Find where the given text appears and provide that cell's center as [X, Y] coordinate. 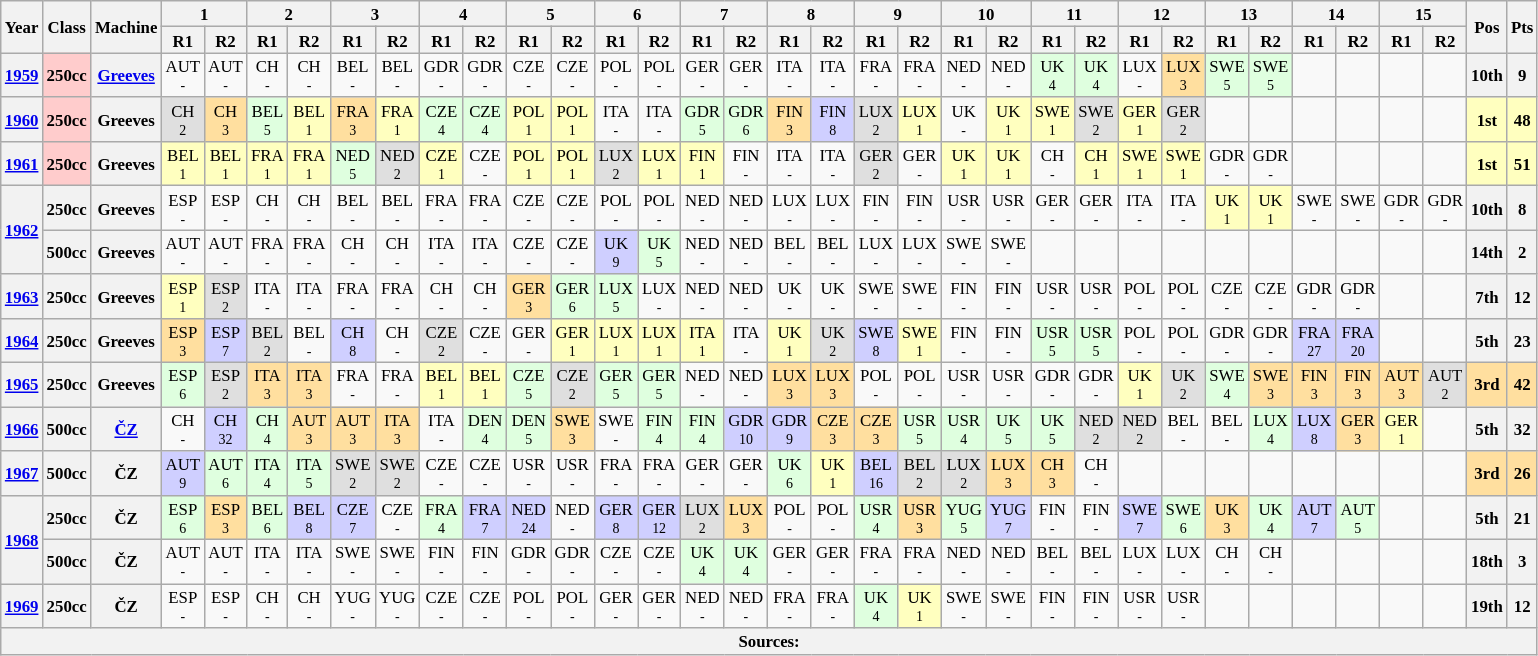
LUX4 [1271, 429]
4 [464, 14]
10 [986, 14]
GER6 [572, 296]
1964 [22, 341]
1962 [22, 230]
BEL6 [268, 517]
1968 [22, 539]
ITA4 [268, 473]
FRA27 [1314, 341]
ESP1 [182, 296]
7 [724, 14]
FRA20 [1358, 341]
CZE1 [442, 164]
Machine [126, 27]
BEL8 [310, 517]
AUT9 [182, 473]
18th [1487, 562]
UK6 [790, 473]
FRA4 [442, 517]
Pts [1522, 27]
SWE7 [1140, 517]
LUX5 [616, 296]
FRA7 [485, 517]
YUG7 [1008, 517]
BEL16 [876, 473]
6 [637, 14]
1967 [22, 473]
21 [1522, 517]
FRA3 [352, 120]
14th [1487, 252]
AUT2 [1445, 385]
CH1 [1096, 164]
Class [67, 27]
NED5 [352, 164]
GDR10 [746, 429]
DEN4 [485, 429]
Year [22, 27]
32 [1522, 429]
14 [1336, 14]
1963 [22, 296]
15 [1424, 14]
SWE4 [1227, 385]
51 [1522, 164]
19th [1487, 606]
UK9 [616, 252]
1961 [22, 164]
FIN1 [702, 164]
DEN5 [529, 429]
CH2 [182, 120]
Pos [1487, 27]
CH4 [268, 429]
48 [1522, 120]
CH8 [352, 341]
11 [1074, 14]
Sources: [770, 641]
SWE8 [876, 341]
1966 [22, 429]
CZE5 [529, 385]
AUT6 [226, 473]
GDR5 [702, 120]
5 [550, 14]
1969 [22, 606]
42 [1522, 385]
26 [1522, 473]
23 [1522, 341]
1960 [22, 120]
UK3 [1227, 517]
1959 [22, 75]
GER8 [616, 517]
FIN8 [832, 120]
ITA5 [310, 473]
13 [1248, 14]
ESP7 [226, 341]
USR3 [920, 517]
1 [204, 14]
ITA1 [702, 341]
7th [1487, 296]
GDR9 [790, 429]
CZE7 [352, 517]
BEL5 [268, 120]
1965 [22, 385]
YUG5 [964, 517]
AUT5 [1358, 517]
NED24 [529, 517]
SWE6 [1183, 517]
GER12 [660, 517]
LUX8 [1314, 429]
GDR6 [746, 120]
CH32 [226, 429]
AUT7 [1314, 517]
